Detect which cell encompasses the target text, then output its [x, y] center coordinate. 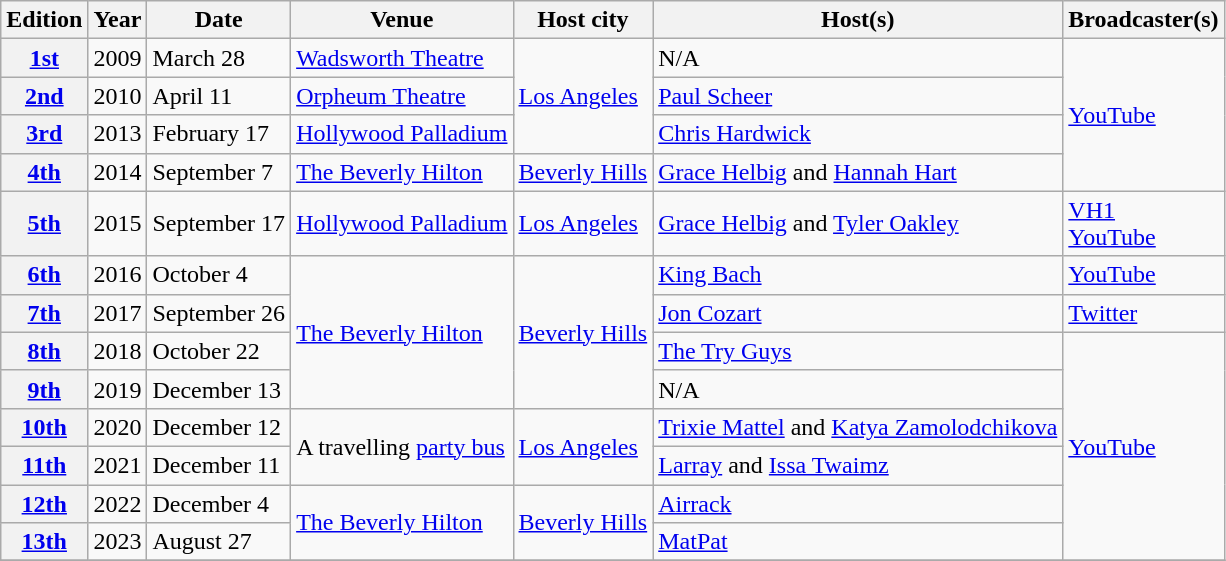
Airrack [858, 503]
September 7 [219, 172]
2017 [118, 313]
2015 [118, 224]
December 11 [219, 465]
13th [44, 542]
5th [44, 224]
2023 [118, 542]
Edition [44, 20]
7th [44, 313]
10th [44, 427]
Jon Cozart [858, 313]
December 12 [219, 427]
A travelling party bus [402, 446]
Paul Scheer [858, 96]
February 17 [219, 134]
2021 [118, 465]
VH1YouTube [1144, 224]
October 22 [219, 351]
The Try Guys [858, 351]
Trixie Mattel and Katya Zamolodchikova [858, 427]
September 17 [219, 224]
9th [44, 389]
Broadcaster(s) [1144, 20]
December 4 [219, 503]
Grace Helbig and Hannah Hart [858, 172]
Date [219, 20]
March 28 [219, 58]
August 27 [219, 542]
Chris Hardwick [858, 134]
2009 [118, 58]
2016 [118, 275]
Host(s) [858, 20]
6th [44, 275]
October 4 [219, 275]
4th [44, 172]
Host city [583, 20]
2013 [118, 134]
12th [44, 503]
Orpheum Theatre [402, 96]
11th [44, 465]
2nd [44, 96]
Larray and Issa Twaimz [858, 465]
MatPat [858, 542]
3rd [44, 134]
2018 [118, 351]
2020 [118, 427]
Wadsworth Theatre [402, 58]
Venue [402, 20]
April 11 [219, 96]
Year [118, 20]
1st [44, 58]
December 13 [219, 389]
Grace Helbig and Tyler Oakley [858, 224]
8th [44, 351]
2022 [118, 503]
September 26 [219, 313]
2014 [118, 172]
2019 [118, 389]
King Bach [858, 275]
Twitter [1144, 313]
2010 [118, 96]
